Find where the given text appears and provide that cell's center as (X, Y) coordinate. 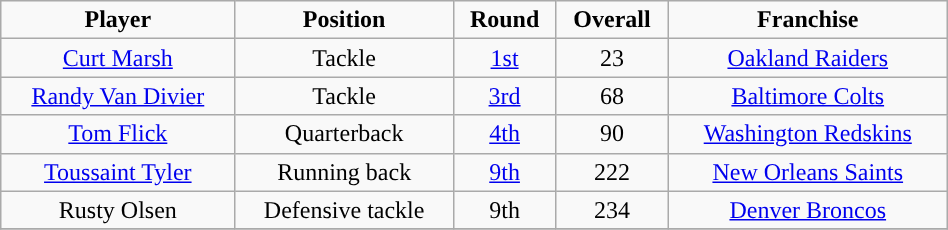
Position (344, 20)
1st (504, 58)
Tom Flick (118, 134)
Overall (612, 20)
Randy Van Divier (118, 96)
Washington Redskins (808, 134)
234 (612, 210)
Rusty Olsen (118, 210)
Oakland Raiders (808, 58)
Franchise (808, 20)
Player (118, 20)
Denver Broncos (808, 210)
Toussaint Tyler (118, 172)
23 (612, 58)
Quarterback (344, 134)
Baltimore Colts (808, 96)
90 (612, 134)
3rd (504, 96)
Round (504, 20)
222 (612, 172)
68 (612, 96)
Running back (344, 172)
Defensive tackle (344, 210)
New Orleans Saints (808, 172)
4th (504, 134)
Curt Marsh (118, 58)
